Determine the [x, y] coordinate at the center of the cell enclosing the given text.  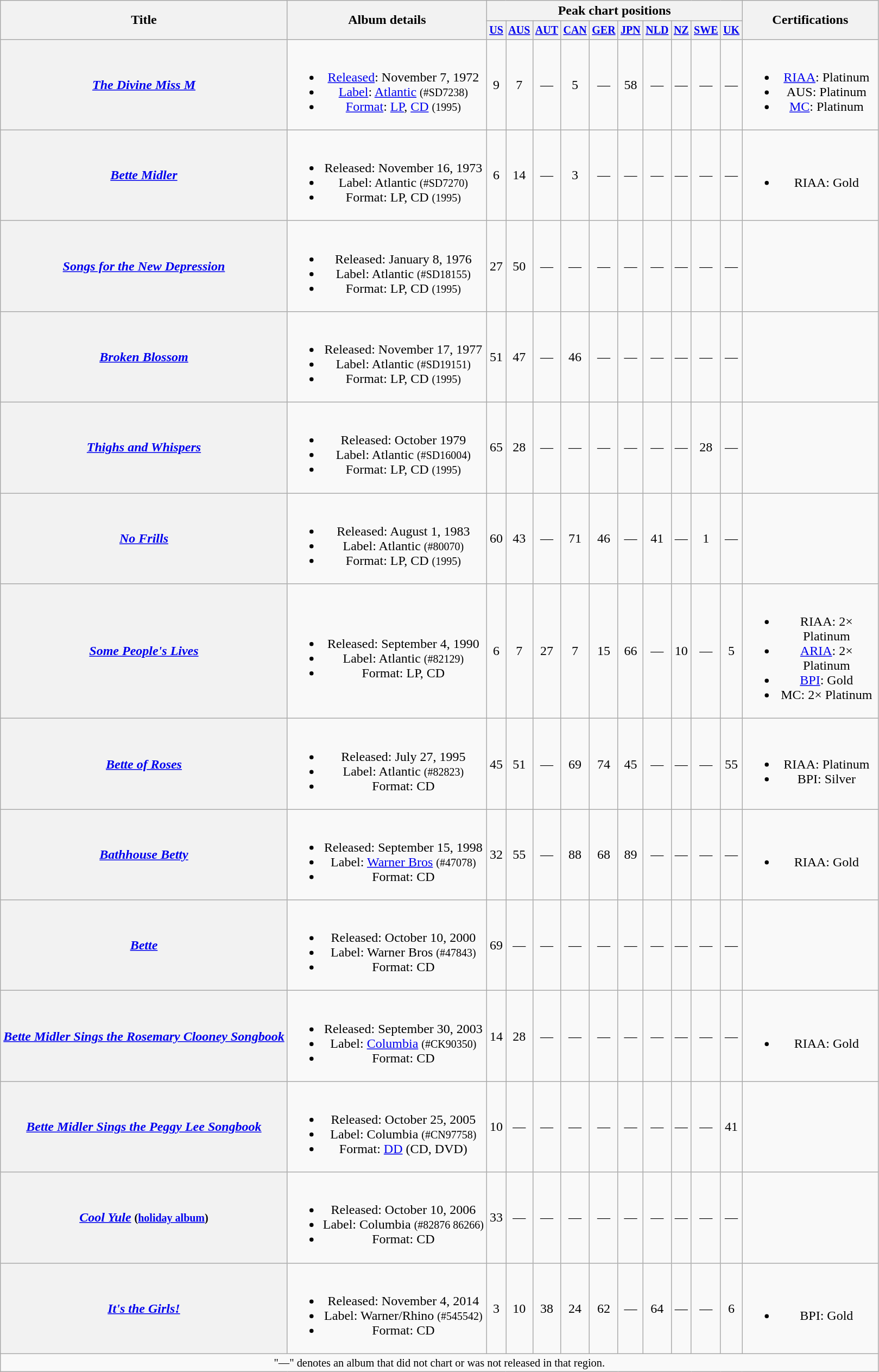
50 [519, 266]
JPN [630, 30]
33 [496, 1218]
GER [604, 30]
68 [604, 855]
Released: January 8, 1976Label: Atlantic (#SD18155)Format: LP, CD (1995) [387, 266]
Released: July 27, 1995Label: Atlantic (#82823)Format: CD [387, 764]
24 [576, 1308]
43 [519, 539]
Released: October 1979Label: Atlantic (#SD16004)Format: LP, CD (1995) [387, 448]
Released: October 25, 2005Label: Columbia (#CN97758)Format: DD (CD, DVD) [387, 1126]
Title [144, 20]
NLD [657, 30]
1 [706, 539]
89 [630, 855]
AUS [519, 30]
66 [630, 651]
BPI: Gold [810, 1308]
Certifications [810, 20]
Released: November 4, 2014Label: Warner/Rhino (#545542)Format: CD [387, 1308]
"—" denotes an album that did not chart or was not released in that region. [440, 1363]
Released: November 7, 1972Label: Atlantic (#SD7238)Format: LP, CD (1995) [387, 85]
Bette of Roses [144, 764]
Released: October 10, 2006Label: Columbia (#82876 86266)Format: CD [387, 1218]
AUT [547, 30]
62 [604, 1308]
RIAA: 2× PlatinumARIA: 2× PlatinumBPI: GoldMC: 2× Platinum [810, 651]
RIAA: PlatinumBPI: Silver [810, 764]
NZ [681, 30]
Album details [387, 20]
71 [576, 539]
Released: November 16, 1973Label: Atlantic (#SD7270)Format: LP, CD (1995) [387, 175]
47 [519, 356]
RIAA: PlatinumAUS: PlatinumMC: Platinum [810, 85]
60 [496, 539]
Released: September 30, 2003Label: Columbia (#CK90350)Format: CD [387, 1036]
9 [496, 85]
Some People's Lives [144, 651]
It's the Girls! [144, 1308]
32 [496, 855]
65 [496, 448]
Released: November 17, 1977Label: Atlantic (#SD19151)Format: LP, CD (1995) [387, 356]
64 [657, 1308]
88 [576, 855]
Bathhouse Betty [144, 855]
Released: August 1, 1983Label: Atlantic (#80070)Format: LP, CD (1995) [387, 539]
Bette [144, 945]
Cool Yule (holiday album) [144, 1218]
Broken Blossom [144, 356]
The Divine Miss M [144, 85]
74 [604, 764]
Songs for the New Depression [144, 266]
US [496, 30]
38 [547, 1308]
Peak chart positions [615, 11]
CAN [576, 30]
UK [731, 30]
Thighs and Whispers [144, 448]
Released: September 15, 1998Label: Warner Bros (#47078)Format: CD [387, 855]
Released: September 4, 1990Label: Atlantic (#82129)Format: LP, CD [387, 651]
15 [604, 651]
SWE [706, 30]
Released: October 10, 2000Label: Warner Bros (#47843)Format: CD [387, 945]
Bette Midler [144, 175]
No Frills [144, 539]
Bette Midler Sings the Peggy Lee Songbook [144, 1126]
58 [630, 85]
Bette Midler Sings the Rosemary Clooney Songbook [144, 1036]
